Detect which cell encompasses the target text, then output its [x, y] center coordinate. 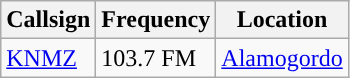
Alamogordo [282, 58]
KNMZ [48, 58]
Frequency [156, 20]
Callsign [48, 20]
103.7 FM [156, 58]
Location [282, 20]
